Search for the cell housing the specified text and yield its (X, Y) center coordinate. 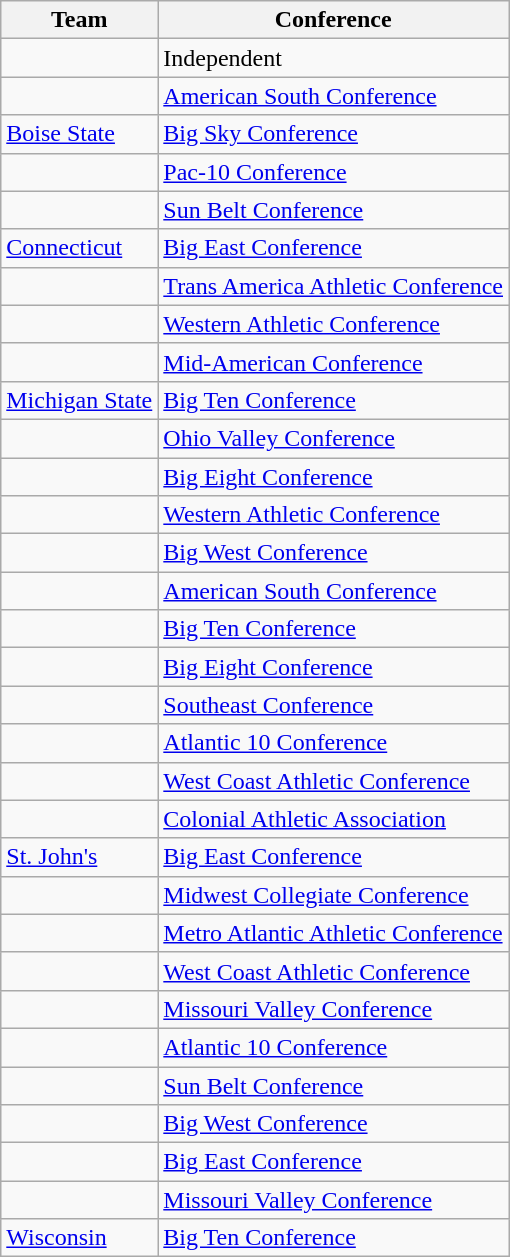
Pac-10 Conference (334, 172)
Ohio Valley Conference (334, 438)
Independent (334, 58)
Midwest Collegiate Conference (334, 895)
Southeast Conference (334, 705)
St. John's (80, 857)
Boise State (80, 134)
Metro Atlantic Athletic Conference (334, 933)
Michigan State (80, 400)
Trans America Athletic Conference (334, 286)
Conference (334, 20)
Mid-American Conference (334, 362)
Big Sky Conference (334, 134)
Colonial Athletic Association (334, 819)
Team (80, 20)
Connecticut (80, 248)
Wisconsin (80, 1238)
